Find where the given text appears and provide that cell's center as (X, Y) coordinate. 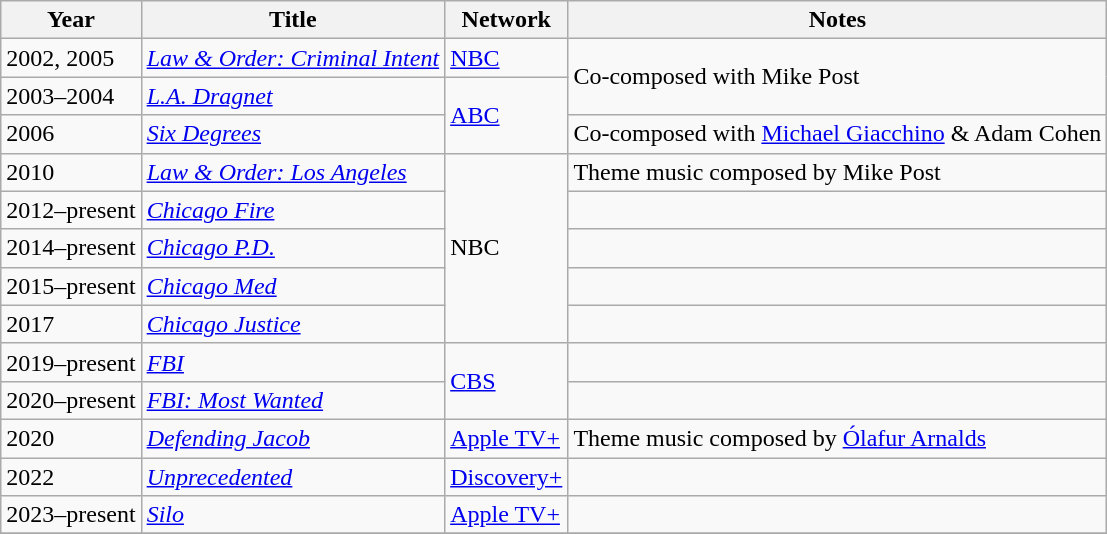
Silo (293, 515)
2010 (71, 172)
Law & Order: Los Angeles (293, 172)
Defending Jacob (293, 438)
Theme music composed by Ólafur Arnalds (838, 438)
Chicago Fire (293, 210)
CBS (506, 381)
Unprecedented (293, 477)
Co-composed with Michael Giacchino & Adam Cohen (838, 134)
Theme music composed by Mike Post (838, 172)
Six Degrees (293, 134)
2003–2004 (71, 96)
L.A. Dragnet (293, 96)
2014–present (71, 248)
2006 (71, 134)
2022 (71, 477)
Discovery+ (506, 477)
Chicago Med (293, 286)
2002, 2005 (71, 58)
Year (71, 20)
Title (293, 20)
2019–present (71, 362)
2023–present (71, 515)
Network (506, 20)
Notes (838, 20)
ABC (506, 115)
2017 (71, 324)
Chicago P.D. (293, 248)
2012–present (71, 210)
Law & Order: Criminal Intent (293, 58)
Co-composed with Mike Post (838, 77)
2015–present (71, 286)
FBI: Most Wanted (293, 400)
2020–present (71, 400)
Chicago Justice (293, 324)
FBI (293, 362)
2020 (71, 438)
